Scan for the cell matching the given text and deliver its (x, y) coordinate at center. 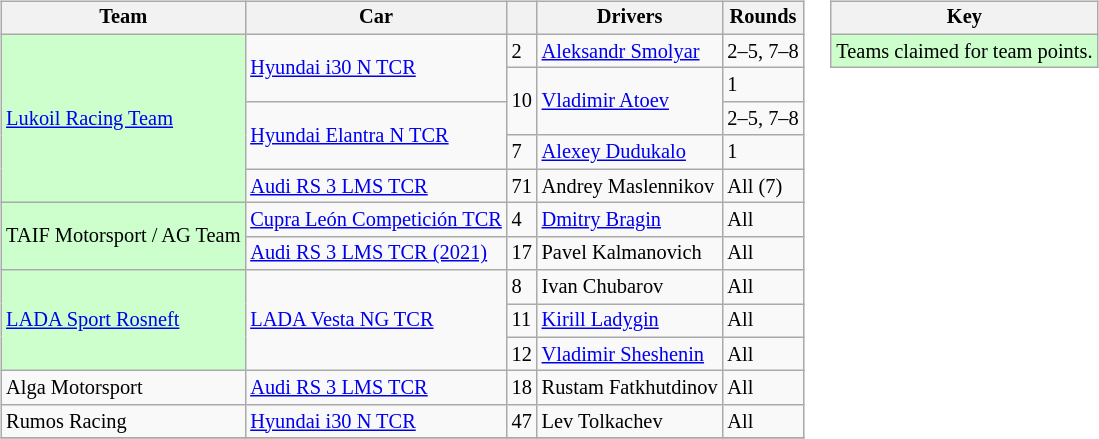
Key (964, 18)
47 (522, 422)
Andrey Maslennikov (630, 186)
Rounds (764, 18)
Lukoil Racing Team (123, 118)
Cupra León Competición TCR (376, 220)
12 (522, 354)
Lev Tolkachev (630, 422)
Team (123, 18)
LADA Vesta NG TCR (376, 320)
2 (522, 51)
Car (376, 18)
Drivers (630, 18)
Hyundai Elantra N TCR (376, 136)
All (7) (764, 186)
Rumos Racing (123, 422)
TAIF Motorsport / AG Team (123, 236)
18 (522, 388)
Ivan Chubarov (630, 287)
71 (522, 186)
Aleksandr Smolyar (630, 51)
17 (522, 253)
11 (522, 321)
Vladimir Atoev (630, 102)
Audi RS 3 LMS TCR (2021) (376, 253)
7 (522, 152)
Vladimir Sheshenin (630, 354)
10 (522, 102)
LADA Sport Rosneft (123, 320)
Teams claimed for team points. (964, 51)
Alexey Dudukalo (630, 152)
Alga Motorsport (123, 388)
Pavel Kalmanovich (630, 253)
4 (522, 220)
8 (522, 287)
Kirill Ladygin (630, 321)
Rustam Fatkhutdinov (630, 388)
Dmitry Bragin (630, 220)
